Return (X, Y) of the center of cell containing provided text 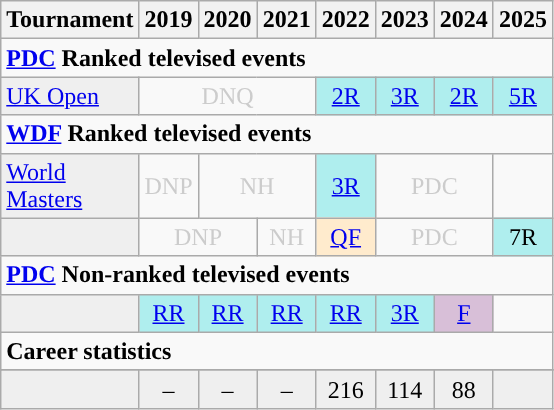
2024 (464, 20)
Career statistics (277, 351)
UK Open (70, 96)
114 (404, 389)
2020 (228, 20)
2025 (522, 20)
PDC Non-ranked televised events (277, 275)
216 (346, 389)
WDF Ranked televised events (277, 134)
F (464, 313)
88 (464, 389)
QF (346, 237)
DNQ (228, 96)
5R (522, 96)
Tournament (70, 20)
PDC Ranked televised events (277, 58)
2021 (286, 20)
2023 (404, 20)
World Masters (70, 186)
2019 (168, 20)
2022 (346, 20)
7R (522, 237)
